Find where the given text appears and provide that cell's center as (X, Y) coordinate. 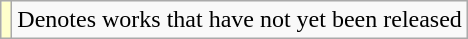
Denotes works that have not yet been released (240, 20)
